Detect which cell encompasses the target text, then output its (X, Y) center coordinate. 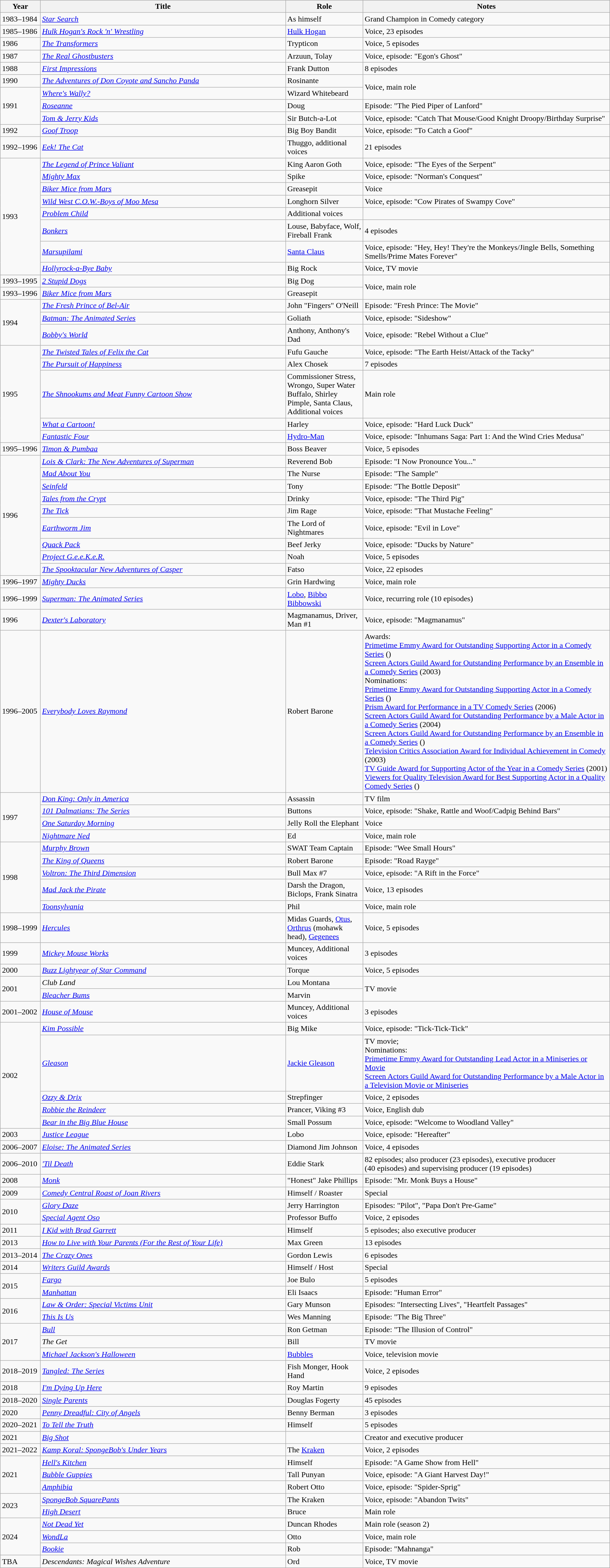
Himself / Host (324, 1267)
2006–2010 (20, 1164)
Mighty Ducks (163, 582)
Grin Hardwing (324, 582)
As himself (324, 19)
5 episodes; also executive producer (486, 1230)
1996–1999 (20, 598)
Bleacher Bums (163, 995)
Comedy Central Roast of Joan Rivers (163, 1193)
Notes (486, 7)
Big Shot (163, 1437)
2002 (20, 1075)
Kamp Koral: SpongeBob's Under Years (163, 1450)
Voice, 22 episodes (486, 569)
Role (324, 7)
Bubble Guppies (163, 1474)
Benny Berman (324, 1413)
Voice, episode: "Evil in Love" (486, 528)
Jackie Gleason (324, 1063)
Goliath (324, 318)
Voice, episode: "Sideshow" (486, 318)
Superman: The Animated Series (163, 598)
Voice, episode: "Magmanamus" (486, 620)
2010 (20, 1212)
The Get (163, 1342)
Voice, episode: "Tick-Tick-Tick" (486, 1028)
Club Land (163, 982)
Jelly Roll the Elephant (324, 823)
'Til Death (163, 1164)
Episode: "Mr. Monk Buys a House" (486, 1181)
How to Live with Your Parents (For the Rest of Your Life) (163, 1242)
Tony (324, 486)
Main role (season 2) (486, 1524)
High Desert (163, 1512)
Santa Claus (324, 252)
I Kid with Brad Garrett (163, 1230)
Episode: "The Pied Piper of Lanford" (486, 106)
Goof Troop (163, 130)
Bookie (163, 1549)
7 episodes (486, 364)
Sir Butch-a-Lot (324, 118)
8 episodes (486, 68)
2000 (20, 970)
Bonkers (163, 231)
Dexter's Laboratory (163, 620)
1994 (20, 323)
WondLa (163, 1537)
Marvin (324, 995)
1997 (20, 817)
Alex Chosek (324, 364)
Additional voices (324, 214)
Arzuun, Tolay (324, 56)
Mickey Mouse Works (163, 953)
Episode: "The Illusion of Control" (486, 1329)
2017 (20, 1342)
1993–1996 (20, 293)
Roy Martin (324, 1388)
Timon & Pumbaa (163, 449)
101 Dalmatians: The Series (163, 811)
2020 (20, 1413)
Torque (324, 970)
2009 (20, 1193)
1993 (20, 216)
Michael Jackson's Halloween (163, 1354)
Lois & Clark: The New Adventures of Superman (163, 461)
Big Dog (324, 281)
Longhorn Silver (324, 201)
Voice, 13 episodes (486, 890)
Hydro-Man (324, 437)
Strepfinger (324, 1097)
Where's Wally? (163, 93)
2018–2019 (20, 1371)
Problem Child (163, 214)
Episode: "Fresh Prince: The Movie" (486, 306)
Commissioner Stress, Wrongo, Super Water Buffalo, Shirley Pimple, Santa Claus, Additional voices (324, 394)
82 episodes; also producer (23 episodes), executive producer (40 episodes) and supervising producer (19 episodes) (486, 1164)
Lobo (324, 1135)
Professor Buffo (324, 1218)
2014 (20, 1267)
1986 (20, 44)
Darsh the Dragon, Biclops, Frank Sinatra (324, 890)
2006–2007 (20, 1147)
Buttons (324, 811)
The Real Ghostbusters (163, 56)
2018–2020 (20, 1400)
Voltron: The Third Dimension (163, 873)
The Pursuit of Happiness (163, 364)
Voice, episode: "A Giant Harvest Day!" (486, 1474)
2023 (20, 1505)
Voice, episode: "Welcome to Woodland Valley" (486, 1122)
Project G.e.e.K.e.R. (163, 557)
1990 (20, 81)
Bubbles (324, 1354)
Lou Montana (324, 982)
Not Dead Yet (163, 1524)
Voice, episode: "Egon's Ghost" (486, 56)
21 episodes (486, 147)
Episode: "Wee Small Hours" (486, 848)
Quack Pack (163, 544)
2020–2021 (20, 1425)
What a Cartoon! (163, 424)
Roseanne (163, 106)
Eddie Stark (324, 1164)
Prancer, Viking #3 (324, 1110)
Tall Punyan (324, 1474)
2024 (20, 1537)
Ed (324, 836)
The Nurse (324, 474)
Voice, 23 episodes (486, 31)
Hulk Hogan's Rock 'n' Wrestling (163, 31)
Douglas Fogerty (324, 1400)
Diamond Jim Johnson (324, 1147)
Spike (324, 177)
Gary Munson (324, 1305)
The Transformers (163, 44)
Buzz Lightyear of Star Command (163, 970)
Voice, episode: "To Catch a Goof" (486, 130)
Title (163, 7)
Voice, episode: "Norman's Conquest" (486, 177)
Voice, episode: "Abandon Twits" (486, 1499)
Robert Otto (324, 1487)
Everybody Loves Raymond (163, 711)
1993–1995 (20, 281)
Seinfeld (163, 486)
SpongeBob SquarePants (163, 1499)
Hell's Kitchen (163, 1462)
Joe Bulo (324, 1280)
"Honest" Jake Phillips (324, 1181)
6 episodes (486, 1255)
Justice League (163, 1135)
John "Fingers" O'Neill (324, 306)
Fatso (324, 569)
Toonsylvania (163, 907)
First Impressions (163, 68)
13 episodes (486, 1242)
Max Green (324, 1242)
9 episodes (486, 1388)
Star Search (163, 19)
Episode: "Human Error" (486, 1292)
Phil (324, 907)
Wild West C.O.W.-Boys of Moo Mesa (163, 201)
The Crazy Ones (163, 1255)
TV film (486, 799)
1987 (20, 56)
Voice, episode: "Spider-Sprig" (486, 1487)
1999 (20, 953)
Eli Isaacs (324, 1292)
Mad About You (163, 474)
1996–2005 (20, 711)
Ord (324, 1561)
Doug (324, 106)
Eek! The Cat (163, 147)
Reverend Bob (324, 461)
Bruce (324, 1512)
2015 (20, 1286)
Fargo (163, 1280)
Ozzy & Drix (163, 1097)
Year (20, 7)
Voice, episode: "Cow Pirates of Swampy Cove" (486, 201)
Penny Dreadful: City of Angels (163, 1413)
Rob (324, 1549)
2003 (20, 1135)
2021–2022 (20, 1450)
Nightmare Ned (163, 836)
Duncan Rhodes (324, 1524)
1998 (20, 877)
Don King: Only in America (163, 799)
Voice, episode: "Hey, Hey! They're the Monkeys/Jingle Bells, Something Smells/Prime Mates Forever" (486, 252)
This Is Us (163, 1317)
2001 (20, 989)
Tales from the Crypt (163, 499)
Louse, Babyface, Wolf, Fireball Frank (324, 231)
King Aaron Goth (324, 164)
Voice, 4 episodes (486, 1147)
Marsupilami (163, 252)
Fish Monger, Hook Hand (324, 1371)
Bear in the Big Blue House (163, 1122)
Voice, recurring role (10 episodes) (486, 598)
Creator and executive producer (486, 1437)
1995–1996 (20, 449)
Hulk Hogan (324, 31)
Big Rock (324, 269)
Hercules (163, 928)
Amphibia (163, 1487)
The Shnookums and Meat Funny Cartoon Show (163, 394)
Episode: "Road Rayge" (486, 861)
2013 (20, 1242)
Voice, episode: "The Eyes of the Serpent" (486, 164)
The Lord of Nightmares (324, 528)
The King of Queens (163, 861)
2011 (20, 1230)
Bull Max #7 (324, 873)
Magmanamus, Driver, Man #1 (324, 620)
Big Mike (324, 1028)
Earthworm Jim (163, 528)
Boss Beaver (324, 449)
2 Stupid Dogs (163, 281)
Mighty Max (163, 177)
Special Agent Oso (163, 1218)
One Saturday Morning (163, 823)
Voice, episode: "Shake, Rattle and Woof/Cadpig Behind Bars" (486, 811)
Episodes: "Pilot", "Papa Don't Pre-Game" (486, 1205)
SWAT Team Captain (324, 848)
Batman: The Animated Series (163, 318)
Glory Daze (163, 1205)
Voice, episode: "A Rift in the Force" (486, 873)
Bobby's World (163, 335)
Lobo, Bibbo Bibbowski (324, 598)
Voice, episode: "Catch That Mouse/Good Knight Droopy/Birthday Surprise" (486, 118)
Himself / Roaster (324, 1193)
Episode: "Mahnanga" (486, 1549)
The Tick (163, 511)
Episode: "The Bottle Deposit" (486, 486)
Writers Guild Awards (163, 1267)
To Tell the Truth (163, 1425)
1985–1986 (20, 31)
Grand Champion in Comedy category (486, 19)
1983–1984 (20, 19)
Episode: "The Big Three" (486, 1317)
Episode: "The Sample" (486, 474)
Episode: "I Now Pronounce You..." (486, 461)
Voice, episode: "The Third Pig" (486, 499)
Voice, episode: "Hereafter" (486, 1135)
1995 (20, 394)
1998–1999 (20, 928)
Mad Jack the Pirate (163, 890)
4 episodes (486, 231)
Voice, episode: "Inhumans Saga: Part 1: And the Wind Cries Medusa" (486, 437)
Gordon Lewis (324, 1255)
1996–1997 (20, 582)
Fufu Gauche (324, 352)
Otto (324, 1537)
Small Possum (324, 1122)
Eloise: The Animated Series (163, 1147)
Voice, episode: "Hard Luck Duck" (486, 424)
1992–1996 (20, 147)
Anthony, Anthony's Dad (324, 335)
Hollyrock-a-Bye Baby (163, 269)
2001–2002 (20, 1011)
2013–2014 (20, 1255)
I'm Dying Up Here (163, 1388)
Manhattan (163, 1292)
Frank Dutton (324, 68)
Bill (324, 1342)
Voice, English dub (486, 1110)
Law & Order: Special Victims Unit (163, 1305)
The Twisted Tales of Felix the Cat (163, 352)
The Spooktacular New Adventures of Casper (163, 569)
Thuggo, additional voices (324, 147)
2008 (20, 1181)
Gleason (163, 1063)
Descendants: Magical Wishes Adventure (163, 1561)
Robbie the Reindeer (163, 1110)
Big Boy Bandit (324, 130)
Trypticon (324, 44)
The Fresh Prince of Bel-Air (163, 306)
Tom & Jerry Kids (163, 118)
Voice, episode: "That Mustache Feeling" (486, 511)
Jim Rage (324, 511)
Episodes: "Intersecting Lives", "Heartfelt Passages" (486, 1305)
House of Mouse (163, 1011)
Episode: "A Game Show from Hell" (486, 1462)
Voice, episode: "Rebel Without a Clue" (486, 335)
The Legend of Prince Valiant (163, 164)
Drinky (324, 499)
Harley (324, 424)
Monk (163, 1181)
Kim Possible (163, 1028)
Wes Manning (324, 1317)
Jerry Harrington (324, 1205)
Wizard Whitebeard (324, 93)
45 episodes (486, 1400)
Beef Jerky (324, 544)
1991 (20, 106)
1992 (20, 130)
Bull (163, 1329)
1988 (20, 68)
2018 (20, 1388)
Rosinante (324, 81)
2016 (20, 1311)
Voice, television movie (486, 1354)
Assassin (324, 799)
Voice, episode: "Ducks by Nature" (486, 544)
Single Parents (163, 1400)
TBA (20, 1561)
Tangled: The Series (163, 1371)
Midas Guards, Otus, Orthrus (mohawk head), Gegenees (324, 928)
Ron Getman (324, 1329)
Voice, episode: "The Earth Heist/Attack of the Tacky" (486, 352)
Noah (324, 557)
Murphy Brown (163, 848)
The Adventures of Don Coyote and Sancho Panda (163, 81)
Fantastic Four (163, 437)
